Extract the [x, y] coordinate from the center of the cell holding the provided text.  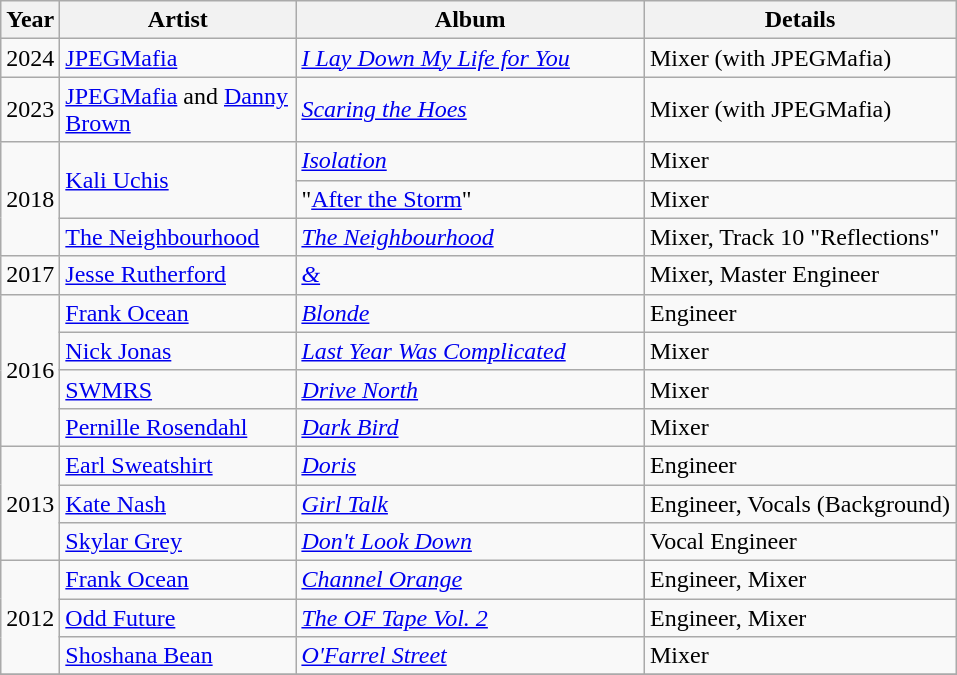
"After the Storm" [470, 199]
JPEGMafia and Danny Brown [178, 110]
Pernille Rosendahl [178, 427]
& [470, 275]
2017 [30, 275]
Kali Uchis [178, 180]
Blonde [470, 313]
Kate Nash [178, 503]
Nick Jonas [178, 351]
Artist [178, 20]
Dark Bird [470, 427]
2013 [30, 503]
Jesse Rutherford [178, 275]
Doris [470, 465]
I Lay Down My Life for You [470, 58]
2018 [30, 199]
Engineer, Vocals (Background) [800, 503]
2024 [30, 58]
Earl Sweatshirt [178, 465]
Skylar Grey [178, 542]
Album [470, 20]
2016 [30, 370]
JPEGMafia [178, 58]
Isolation [470, 161]
Mixer, Master Engineer [800, 275]
Last Year Was Complicated [470, 351]
Odd Future [178, 618]
Drive North [470, 389]
Year [30, 20]
The OF Tape Vol. 2 [470, 618]
2023 [30, 110]
Girl Talk [470, 503]
Mixer, Track 10 "Reflections" [800, 237]
Shoshana Bean [178, 656]
Vocal Engineer [800, 542]
O'Farrel Street [470, 656]
SWMRS [178, 389]
Don't Look Down [470, 542]
Channel Orange [470, 580]
Details [800, 20]
Scaring the Hoes [470, 110]
2012 [30, 618]
